Output the (X, Y) coordinate of the center of the cell containing the given text.  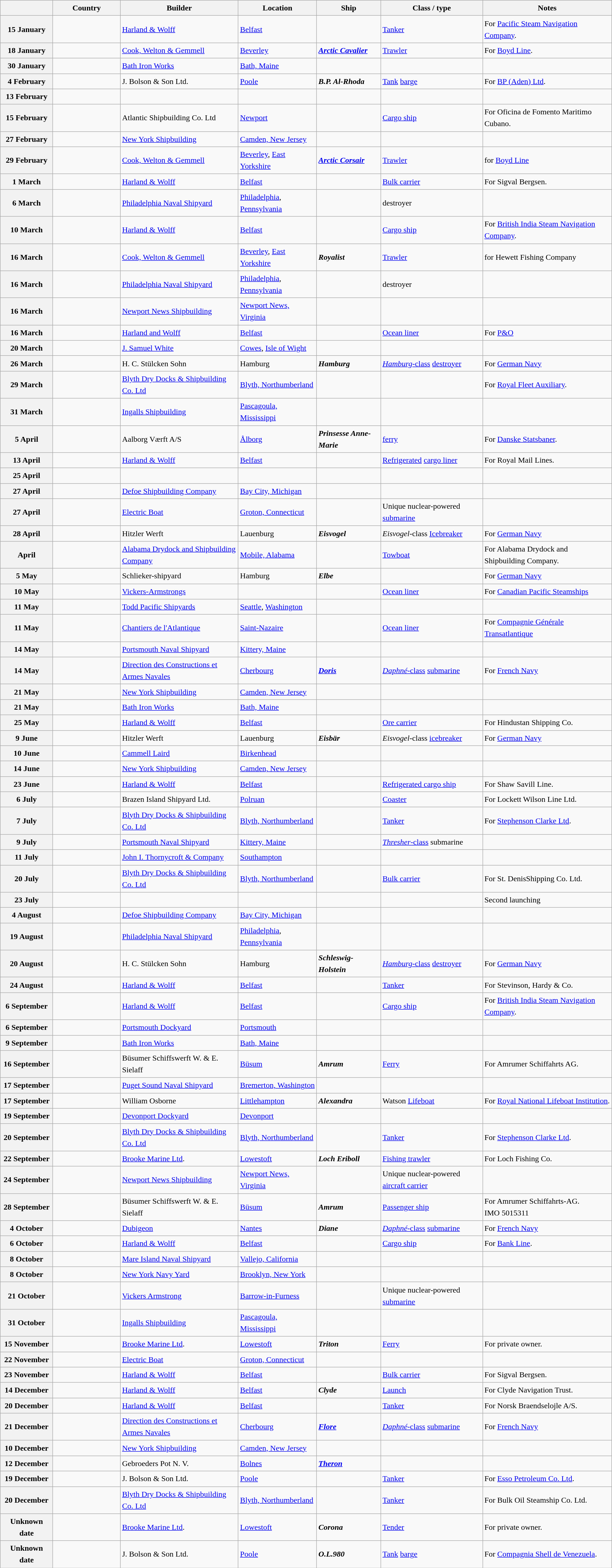
Aalborg Værft A/S (179, 439)
Prinsesse Anne-Marie (349, 439)
Schleswig-Holstein (349, 964)
14 December (27, 1390)
13 April (27, 460)
William Osborne (179, 1100)
For St. DenisShipping Co. Ltd. (547, 879)
Country (87, 8)
Littlehampton (278, 1100)
for Boyd Line (547, 160)
Refrigerated cargo ship (432, 784)
4 October (27, 1229)
12 December (27, 1463)
For Shaw Savill Line. (547, 784)
Towboat (432, 555)
Theron (349, 1463)
For Royal Mail Lines. (547, 460)
22 November (27, 1359)
Dubigeon (179, 1229)
For Esso Petroleum Co. Ltd. (547, 1479)
9 July (27, 842)
28 September (27, 1207)
Flore (349, 1427)
Royalist (349, 257)
9 September (27, 1043)
Todd Pacific Shipyards (179, 607)
Seattle, Washington (278, 607)
Bremerton, Washington (278, 1085)
Ore carrier (432, 723)
14 June (27, 768)
For Compagnie Générale Transatlantique (547, 628)
10 March (27, 230)
For Bank Line. (547, 1244)
19 December (27, 1479)
For Bulk Oil Steamship Co. Ltd. (547, 1500)
Fishing trawler (432, 1159)
6 October (27, 1244)
23 November (27, 1375)
5 May (27, 576)
Notes (547, 8)
Polruan (278, 799)
1 March (27, 182)
For Pacific Steam Navigation Company. (547, 29)
Arctic Cavalier (349, 50)
28 April (27, 533)
John I. Thornycroft & Company (179, 857)
For Hindustan Shipping Co. (547, 723)
16 September (27, 1064)
Elbe (349, 576)
Second launching (547, 900)
For Compagnia Shell de Venezuela. (547, 1555)
Corona (349, 1527)
Doris (349, 670)
Ålborg (278, 439)
Eisvogel (349, 533)
For Norsk Braendselojle A/S. (547, 1406)
Class / type (432, 8)
Eisvogel-class Icebreaker (432, 533)
For Lockett Wilson Line Ltd. (547, 799)
4 February (27, 81)
Gebroeders Pot N. V. (179, 1463)
Vickers Armstrong (179, 1296)
For Loch Fishing Co. (547, 1159)
Mobile, Alabama (278, 555)
Thresher-class submarine (432, 842)
10 May (27, 591)
22 September (27, 1159)
Nantes (278, 1229)
Puget Sound Naval Shipyard (179, 1085)
9 June (27, 738)
New York Navy Yard (179, 1274)
Harland and Wolff (179, 333)
Mare Island Naval Shipyard (179, 1259)
21 December (27, 1427)
April (27, 555)
J. Samuel White (179, 348)
Brazen Island Shipyard Ltd. (179, 799)
26 March (27, 363)
6 July (27, 799)
Beverley (278, 50)
7 July (27, 821)
11 July (27, 857)
19 September (27, 1116)
Ship (349, 8)
Cowes, Isle of Wight (278, 348)
20 July (27, 879)
24 September (27, 1180)
Barrow-in-Furness (278, 1296)
24 August (27, 985)
Coaster (432, 799)
O.L.980 (349, 1555)
Portsmouth (278, 1027)
20 September (27, 1137)
Eisvogel-class icebreaker (432, 738)
4 August (27, 916)
For Boyd Line. (547, 50)
Eisbär (349, 738)
31 October (27, 1323)
Watson Lifeboat (432, 1100)
6 March (27, 203)
B.P. Al-Rhoda (349, 81)
For Oficina de Fomento Maritimo Cubano. (547, 118)
15 January (27, 29)
Devonport Dockyard (179, 1116)
For Amrumer Schiffahrts AG. (547, 1064)
23 July (27, 900)
Saint-Nazaire (278, 628)
For Stevinson, Hardy & Co. (547, 985)
5 April (27, 439)
For Canadian Pacific Steamships (547, 591)
10 December (27, 1448)
For Royal Fleet Auxiliary. (547, 385)
21 October (27, 1296)
Brooklyn, New York (278, 1274)
25 May (27, 723)
Alexandra (349, 1100)
Schlieker-shipyard (179, 576)
Portsmouth Dockyard (179, 1027)
27 February (27, 139)
29 March (27, 385)
For Amrumer Schiffahrts-AG.IMO 5015311 (547, 1207)
23 June (27, 784)
Clyde (349, 1390)
Unique nuclear-powered aircraft carrier (432, 1180)
19 August (27, 936)
18 January (27, 50)
Newport (278, 118)
For Alabama Drydock and Shipbuilding Company. (547, 555)
29 February (27, 160)
Launch (432, 1390)
Vallejo, California (278, 1259)
20 March (27, 348)
Refrigerated cargo liner (432, 460)
15 February (27, 118)
30 January (27, 66)
15 November (27, 1344)
Cammell Laird (179, 753)
Arctic Corsair (349, 160)
10 June (27, 753)
31 March (27, 412)
Alabama Drydock and Shipbuilding Company (179, 555)
13 February (27, 97)
Builder (179, 8)
Atlantic Shipbuilding Co. Ltd (179, 118)
Location (278, 8)
For P&O (547, 333)
Triton (349, 1344)
Bolnes (278, 1463)
ferry (432, 439)
Diane (349, 1229)
For Danske Statsbaner. (547, 439)
For Royal National Lifeboat Institution. (547, 1100)
20 August (27, 964)
Loch Eriboll (349, 1159)
25 April (27, 476)
for Hewett Fishing Company (547, 257)
Tender (432, 1527)
Southampton (278, 857)
For BP (Aden) Ltd. (547, 81)
For Clyde Navigation Trust. (547, 1390)
Birkenhead (278, 753)
Chantiers de l'Atlantique (179, 628)
Vickers-Armstrongs (179, 591)
Devonport (278, 1116)
Passenger ship (432, 1207)
